Output the (X, Y) coordinate of the center of the cell containing the given text.  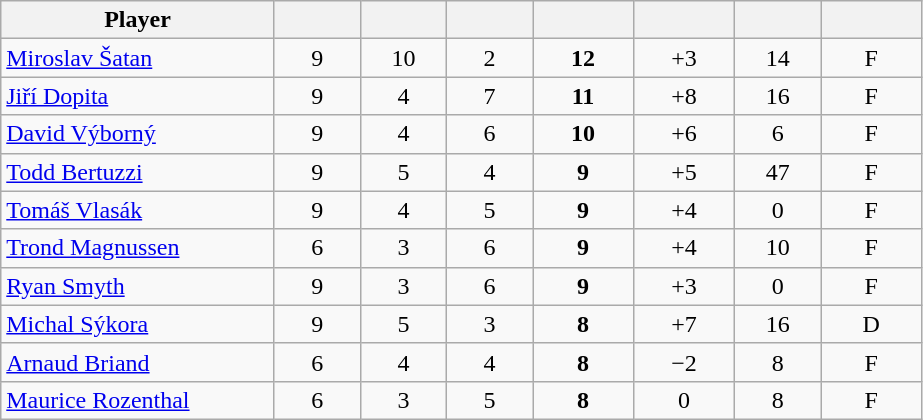
Miroslav Šatan (138, 58)
Ryan Smyth (138, 286)
12 (582, 58)
+5 (684, 172)
Arnaud Briand (138, 362)
+8 (684, 96)
Player (138, 20)
+7 (684, 324)
11 (582, 96)
Michal Sýkora (138, 324)
7 (489, 96)
D (872, 324)
47 (778, 172)
Jiří Dopita (138, 96)
David Výborný (138, 134)
Maurice Rozenthal (138, 400)
−2 (684, 362)
+6 (684, 134)
Tomáš Vlasák (138, 210)
Todd Bertuzzi (138, 172)
14 (778, 58)
Trond Magnussen (138, 248)
2 (489, 58)
